Identify which cell holds the provided text, then report its [X, Y] central coordinate. 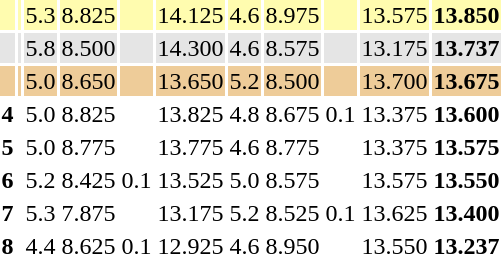
13.550 [466, 180]
13.825 [190, 114]
13.650 [190, 81]
7 [8, 213]
13.400 [466, 213]
13.600 [466, 114]
7.875 [88, 213]
13.775 [190, 147]
6 [8, 180]
13.850 [466, 15]
13.700 [394, 81]
13.625 [394, 213]
13.525 [190, 180]
8.425 [88, 180]
8.675 [292, 114]
13.675 [466, 81]
8.975 [292, 15]
8.650 [88, 81]
4 [8, 114]
13.737 [466, 48]
8.525 [292, 213]
14.125 [190, 15]
5 [8, 147]
14.300 [190, 48]
5.8 [40, 48]
4.8 [244, 114]
